Search for the cell housing the specified text and yield its [X, Y] center coordinate. 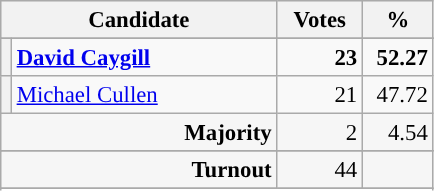
Votes [320, 20]
21 [320, 95]
David Caygill [144, 58]
% [398, 20]
52.27 [398, 58]
Majority [139, 133]
Turnout [139, 170]
Candidate [139, 20]
2 [320, 133]
4.54 [398, 133]
47.72 [398, 95]
23 [320, 58]
Michael Cullen [144, 95]
44 [320, 170]
